Provide the [X, Y] coordinate of the cell's center where the given text is located.  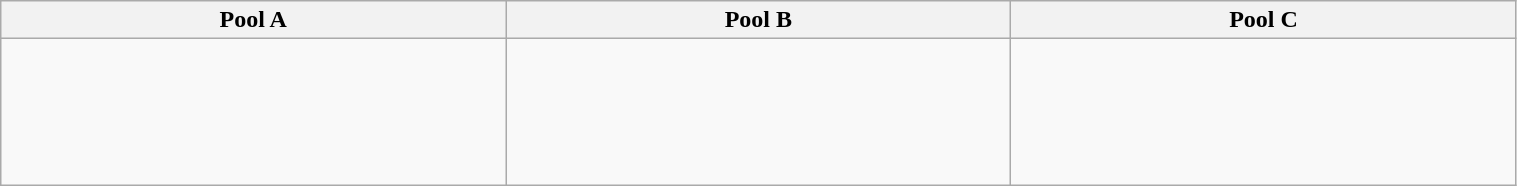
Pool B [758, 20]
Pool A [254, 20]
Pool C [1264, 20]
